Provide the [X, Y] coordinate of the cell's center where the given text is located.  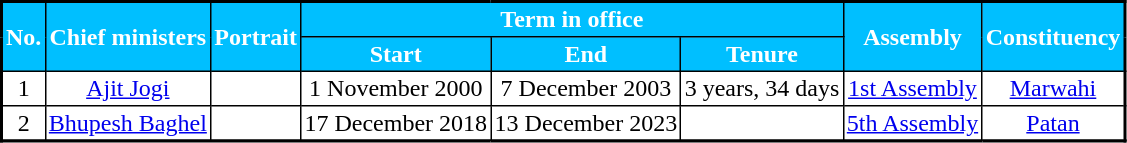
17 December 2018 [396, 123]
Patan [1054, 123]
1 [24, 88]
No. [24, 37]
Term in office [572, 20]
1st Assembly [912, 88]
1 November 2000 [396, 88]
End [586, 54]
Chief ministers [128, 37]
Marwahi [1054, 88]
Assembly [912, 37]
Bhupesh Baghel [128, 123]
13 December 2023 [586, 123]
Portrait [256, 37]
Constituency [1054, 37]
Start [396, 54]
Ajit Jogi [128, 88]
3 years, 34 days [762, 88]
5th Assembly [912, 123]
7 December 2003 [586, 88]
Tenure [762, 54]
2 [24, 123]
